Search for the cell housing the specified text and yield its [x, y] center coordinate. 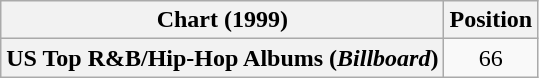
Chart (1999) [222, 20]
US Top R&B/Hip-Hop Albums (Billboard) [222, 58]
Position [491, 20]
66 [491, 58]
